Find where the given text appears and provide that cell's center as (X, Y) coordinate. 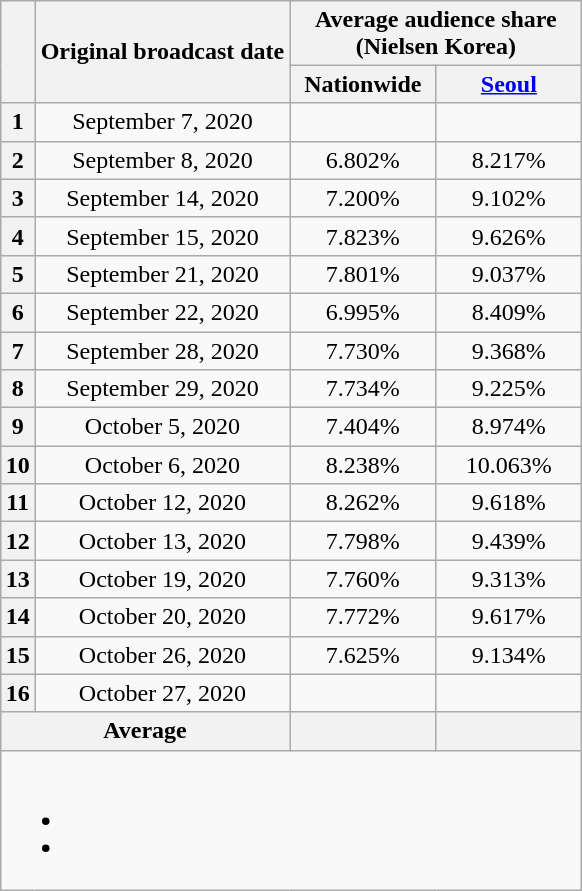
7.730% (363, 351)
September 28, 2020 (162, 351)
9.102% (509, 198)
8 (18, 389)
12 (18, 541)
9.368% (509, 351)
8.217% (509, 160)
9.439% (509, 541)
7.772% (363, 617)
7.760% (363, 579)
Nationwide (363, 84)
9.037% (509, 274)
14 (18, 617)
13 (18, 579)
September 15, 2020 (162, 236)
October 12, 2020 (162, 503)
1 (18, 122)
9.618% (509, 503)
9.225% (509, 389)
Seoul (509, 84)
7.798% (363, 541)
8.238% (363, 465)
9.626% (509, 236)
7.734% (363, 389)
10.063% (509, 465)
10 (18, 465)
October 20, 2020 (162, 617)
September 14, 2020 (162, 198)
6 (18, 312)
15 (18, 655)
9 (18, 427)
9.617% (509, 617)
September 8, 2020 (162, 160)
Average audience share(Nielsen Korea) (436, 32)
4 (18, 236)
3 (18, 198)
7.404% (363, 427)
September 29, 2020 (162, 389)
7.801% (363, 274)
September 21, 2020 (162, 274)
9.313% (509, 579)
16 (18, 693)
October 5, 2020 (162, 427)
September 7, 2020 (162, 122)
8.262% (363, 503)
11 (18, 503)
8.409% (509, 312)
Original broadcast date (162, 52)
6.995% (363, 312)
September 22, 2020 (162, 312)
October 27, 2020 (162, 693)
7 (18, 351)
October 6, 2020 (162, 465)
2 (18, 160)
8.974% (509, 427)
7.200% (363, 198)
5 (18, 274)
Average (145, 731)
9.134% (509, 655)
October 13, 2020 (162, 541)
October 19, 2020 (162, 579)
7.823% (363, 236)
October 26, 2020 (162, 655)
7.625% (363, 655)
6.802% (363, 160)
